Output the (X, Y) coordinate of the center of the cell containing the given text.  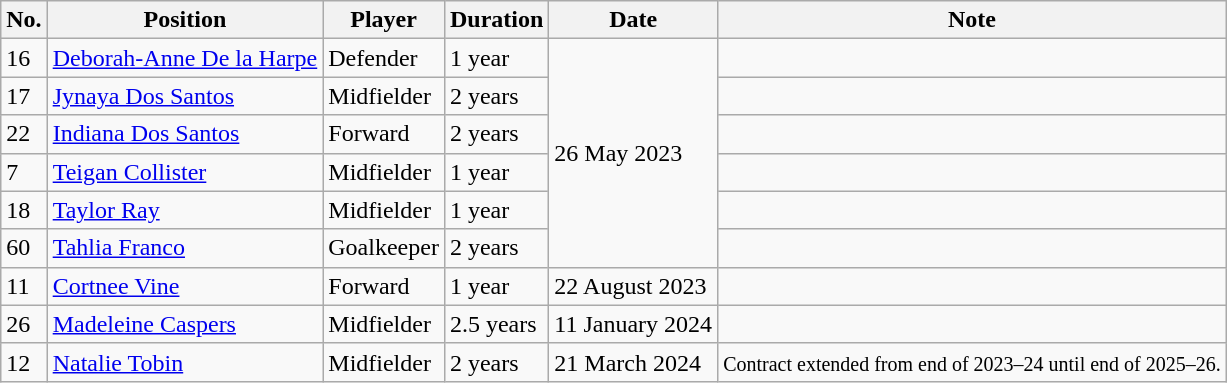
Note (972, 20)
Contract extended from end of 2023–24 until end of 2025–26. (972, 362)
22 (24, 134)
Defender (384, 58)
No. (24, 20)
17 (24, 96)
Natalie Tobin (185, 362)
Duration (496, 20)
16 (24, 58)
Goalkeeper (384, 248)
Deborah-Anne De la Harpe (185, 58)
Cortnee Vine (185, 286)
60 (24, 248)
26 May 2023 (634, 153)
12 (24, 362)
Jynaya Dos Santos (185, 96)
Taylor Ray (185, 210)
26 (24, 324)
18 (24, 210)
Teigan Collister (185, 172)
7 (24, 172)
22 August 2023 (634, 286)
Date (634, 20)
11 January 2024 (634, 324)
Position (185, 20)
21 March 2024 (634, 362)
11 (24, 286)
Indiana Dos Santos (185, 134)
Tahlia Franco (185, 248)
Madeleine Caspers (185, 324)
Player (384, 20)
2.5 years (496, 324)
